Return the (X, Y) coordinate for the center point of the cell that contains the specified text.  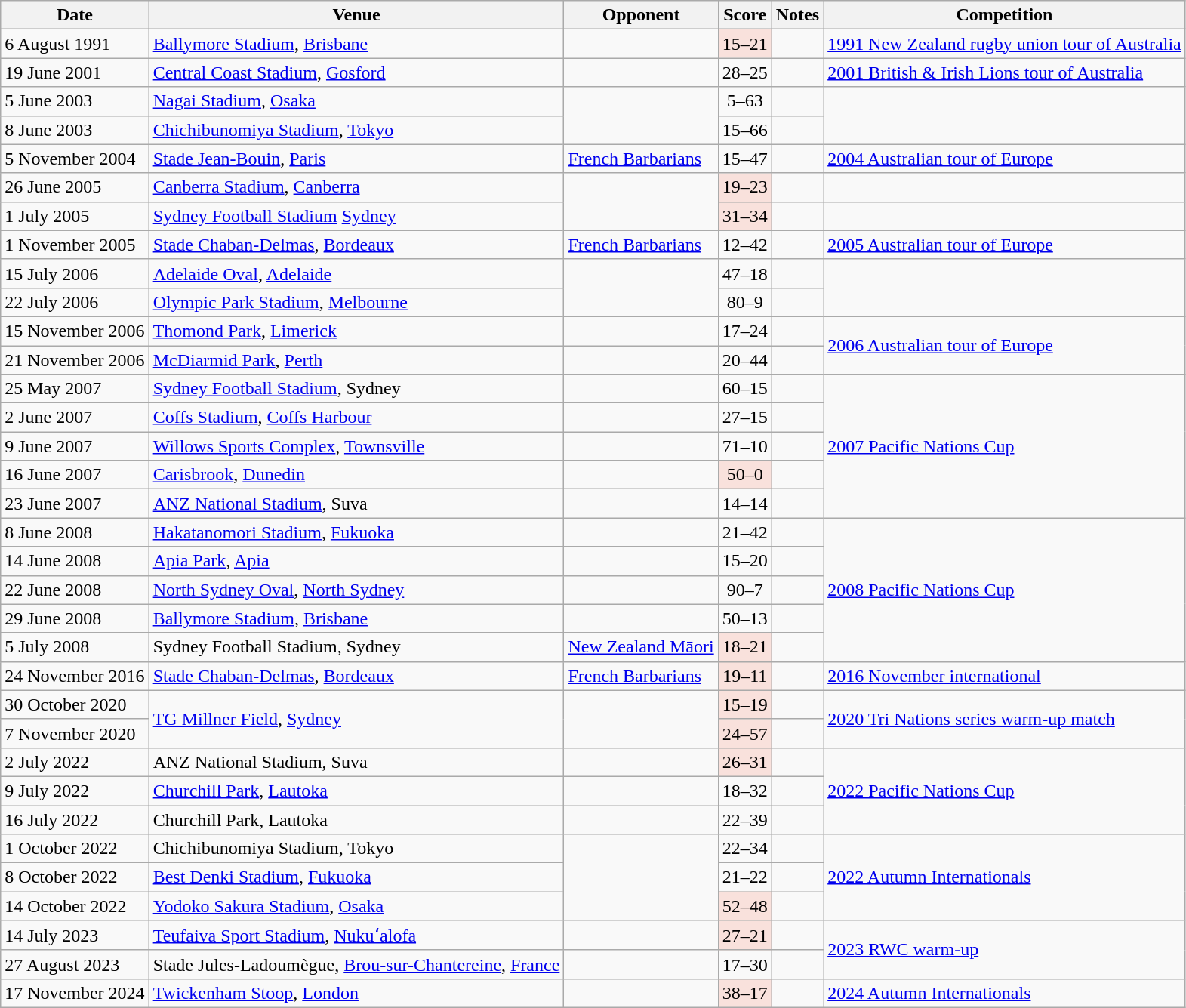
Willows Sports Complex, Townsville (356, 446)
2022 Autumn Internationals (1005, 877)
27–21 (744, 936)
2 June 2007 (75, 418)
Carisbrook, Dunedin (356, 475)
Opponent (641, 15)
North Sydney Oval, North Sydney (356, 590)
Competition (1005, 15)
52–48 (744, 906)
19–23 (744, 187)
15–20 (744, 561)
Yodoko Sakura Stadium, Osaka (356, 906)
New Zealand Māori (641, 647)
22 June 2008 (75, 590)
16 July 2022 (75, 819)
24–57 (744, 733)
14 July 2023 (75, 936)
Adelaide Oval, Adelaide (356, 273)
22–34 (744, 849)
9 June 2007 (75, 446)
2005 Australian tour of Europe (1005, 245)
15 July 2006 (75, 273)
Thomond Park, Limerick (356, 331)
1991 New Zealand rugby union tour of Australia (1005, 44)
8 October 2022 (75, 877)
20–44 (744, 360)
2004 Australian tour of Europe (1005, 159)
Stade Jean-Bouin, Paris (356, 159)
27–15 (744, 418)
Nagai Stadium, Osaka (356, 101)
22–39 (744, 819)
50–13 (744, 618)
22 July 2006 (75, 302)
26–31 (744, 762)
19–11 (744, 676)
71–10 (744, 446)
Coffs Stadium, Coffs Harbour (356, 418)
5 June 2003 (75, 101)
15–47 (744, 159)
23 June 2007 (75, 504)
Central Coast Stadium, Gosford (356, 72)
5–63 (744, 101)
2023 RWC warm-up (1005, 950)
14 June 2008 (75, 561)
8 June 2003 (75, 130)
25 May 2007 (75, 389)
2016 November international (1005, 676)
12–42 (744, 245)
18–21 (744, 647)
17–24 (744, 331)
27 August 2023 (75, 964)
2007 Pacific Nations Cup (1005, 446)
29 June 2008 (75, 618)
26 June 2005 (75, 187)
Hakatanomori Stadium, Fukuoka (356, 532)
14 October 2022 (75, 906)
Olympic Park Stadium, Melbourne (356, 302)
1 November 2005 (75, 245)
1 July 2005 (75, 216)
24 November 2016 (75, 676)
30 October 2020 (75, 704)
5 July 2008 (75, 647)
18–32 (744, 791)
21–22 (744, 877)
Notes (797, 15)
2008 Pacific Nations Cup (1005, 590)
Twickenham Stoop, London (356, 993)
2024 Autumn Internationals (1005, 993)
2 July 2022 (75, 762)
2001 British & Irish Lions tour of Australia (1005, 72)
16 June 2007 (75, 475)
50–0 (744, 475)
28–25 (744, 72)
Stade Jules-Ladoumègue, Brou-sur-Chantereine, France (356, 964)
Score (744, 15)
5 November 2004 (75, 159)
90–7 (744, 590)
2006 Australian tour of Europe (1005, 345)
McDiarmid Park, Perth (356, 360)
14–14 (744, 504)
2020 Tri Nations series warm-up match (1005, 719)
80–9 (744, 302)
15–19 (744, 704)
Apia Park, Apia (356, 561)
15–21 (744, 44)
6 August 1991 (75, 44)
7 November 2020 (75, 733)
15–66 (744, 130)
21 November 2006 (75, 360)
TG Millner Field, Sydney (356, 719)
1 October 2022 (75, 849)
21–42 (744, 532)
60–15 (744, 389)
Venue (356, 15)
31–34 (744, 216)
9 July 2022 (75, 791)
Sydney Football Stadium Sydney (356, 216)
15 November 2006 (75, 331)
8 June 2008 (75, 532)
19 June 2001 (75, 72)
38–17 (744, 993)
17–30 (744, 964)
47–18 (744, 273)
Date (75, 15)
17 November 2024 (75, 993)
Best Denki Stadium, Fukuoka (356, 877)
2022 Pacific Nations Cup (1005, 791)
Canberra Stadium, Canberra (356, 187)
Teufaiva Sport Stadium, Nukuʻalofa (356, 936)
